For the text-containing cell, return its midpoint in [x, y] coordinate format. 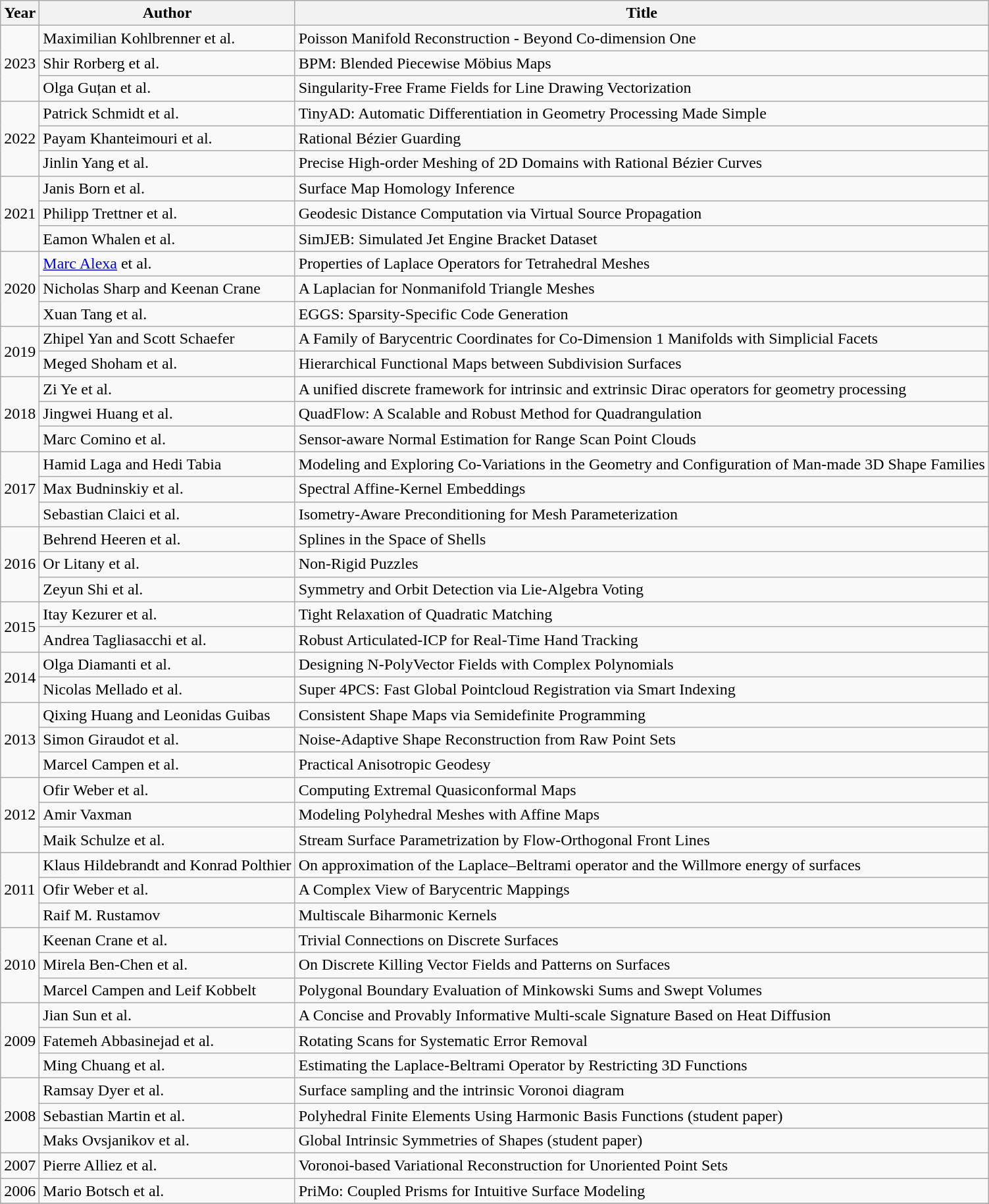
Shir Rorberg et al. [167, 63]
2020 [20, 288]
2015 [20, 627]
Zi Ye et al. [167, 389]
SimJEB: Simulated Jet Engine Bracket Dataset [642, 238]
Xuan Tang et al. [167, 314]
Polygonal Boundary Evaluation of Minkowski Sums and Swept Volumes [642, 990]
Year [20, 13]
Olga Diamanti et al. [167, 664]
Marc Comino et al. [167, 439]
Meged Shoham et al. [167, 364]
Estimating the Laplace-Beltrami Operator by Restricting 3D Functions [642, 1065]
2018 [20, 414]
Mirela Ben-Chen et al. [167, 965]
Nicolas Mellado et al. [167, 689]
Ramsay Dyer et al. [167, 1090]
PriMo: Coupled Prisms for Intuitive Surface Modeling [642, 1191]
2012 [20, 815]
Singularity-Free Frame Fields for Line Drawing Vectorization [642, 88]
Non-Rigid Puzzles [642, 564]
Keenan Crane et al. [167, 940]
Computing Extremal Quasiconformal Maps [642, 790]
Andrea Tagliasacchi et al. [167, 639]
Author [167, 13]
Itay Kezurer et al. [167, 614]
Consistent Shape Maps via Semidefinite Programming [642, 714]
Practical Anisotropic Geodesy [642, 765]
Title [642, 13]
A unified discrete framework for intrinsic and extrinsic Dirac operators for geometry processing [642, 389]
Pierre Alliez et al. [167, 1166]
Behrend Heeren et al. [167, 539]
Hamid Laga and Hedi Tabia [167, 464]
Jingwei Huang et al. [167, 414]
A Concise and Provably Informative Multi-scale Signature Based on Heat Diffusion [642, 1015]
Spectral Affine-Kernel Embeddings [642, 489]
Zhipel Yan and Scott Schaefer [167, 339]
Marc Alexa et al. [167, 263]
Super 4PCS: Fast Global Pointcloud Registration via Smart Indexing [642, 689]
Poisson Manifold Reconstruction - Beyond Co-dimension One [642, 38]
2011 [20, 890]
Sensor-aware Normal Estimation for Range Scan Point Clouds [642, 439]
Payam Khanteimouri et al. [167, 138]
2008 [20, 1115]
2019 [20, 352]
Symmetry and Orbit Detection via Lie-Algebra Voting [642, 589]
Klaus Hildebrandt and Konrad Polthier [167, 865]
Splines in the Space of Shells [642, 539]
Amir Vaxman [167, 815]
Or Litany et al. [167, 564]
QuadFlow: A Scalable and Robust Method for Quadrangulation [642, 414]
2009 [20, 1040]
Modeling and Exploring Co-Variations in the Geometry and Configuration of Man-made 3D Shape Families [642, 464]
Fatemeh Abbasinejad et al. [167, 1040]
Max Budninskiy et al. [167, 489]
2023 [20, 63]
Hierarchical Functional Maps between Subdivision Surfaces [642, 364]
Stream Surface Parametrization by Flow-Orthogonal Front Lines [642, 840]
Multiscale Biharmonic Kernels [642, 915]
2021 [20, 213]
BPM: Blended Piecewise Möbius Maps [642, 63]
Philipp Trettner et al. [167, 213]
Polyhedral Finite Elements Using Harmonic Basis Functions (student paper) [642, 1116]
Jian Sun et al. [167, 1015]
Precise High-order Meshing of 2D Domains with Rational Bézier Curves [642, 163]
Properties of Laplace Operators for Tetrahedral Meshes [642, 263]
Global Intrinsic Symmetries of Shapes (student paper) [642, 1141]
Sebastian Martin et al. [167, 1116]
Eamon Whalen et al. [167, 238]
Raif M. Rustamov [167, 915]
2010 [20, 965]
EGGS: Sparsity-Specific Code Generation [642, 314]
Janis Born et al. [167, 188]
Tight Relaxation of Quadratic Matching [642, 614]
A Laplacian for Nonmanifold Triangle Meshes [642, 288]
A Family of Barycentric Coordinates for Co-Dimension 1 Manifolds with Simplicial Facets [642, 339]
2016 [20, 564]
Mario Botsch et al. [167, 1191]
On approximation of the Laplace–Beltrami operator and the Willmore energy of surfaces [642, 865]
Maximilian Kohlbrenner et al. [167, 38]
Geodesic Distance Computation via Virtual Source Propagation [642, 213]
Olga Guțan et al. [167, 88]
Rational Bézier Guarding [642, 138]
Jinlin Yang et al. [167, 163]
On Discrete Killing Vector Fields and Patterns on Surfaces [642, 965]
Marcel Campen and Leif Kobbelt [167, 990]
2006 [20, 1191]
2014 [20, 677]
Voronoi-based Variational Reconstruction for Unoriented Point Sets [642, 1166]
Noise-Adaptive Shape Reconstruction from Raw Point Sets [642, 740]
Marcel Campen et al. [167, 765]
Surface Map Homology Inference [642, 188]
Maks Ovsjanikov et al. [167, 1141]
TinyAD: Automatic Differentiation in Geometry Processing Made Simple [642, 113]
Modeling Polyhedral Meshes with Affine Maps [642, 815]
Sebastian Claici et al. [167, 514]
2007 [20, 1166]
Rotating Scans for Systematic Error Removal [642, 1040]
Qixing Huang and Leonidas Guibas [167, 714]
Zeyun Shi et al. [167, 589]
Trivial Connections on Discrete Surfaces [642, 940]
Maik Schulze et al. [167, 840]
Isometry-Aware Preconditioning for Mesh Parameterization [642, 514]
2013 [20, 739]
Ming Chuang et al. [167, 1065]
Simon Giraudot et al. [167, 740]
A Complex View of Barycentric Mappings [642, 890]
Surface sampling and the intrinsic Voronoi diagram [642, 1090]
Robust Articulated-ICP for Real-Time Hand Tracking [642, 639]
Nicholas Sharp and Keenan Crane [167, 288]
2022 [20, 138]
Patrick Schmidt et al. [167, 113]
2017 [20, 489]
Designing N-PolyVector Fields with Complex Polynomials [642, 664]
